Search for the cell housing the specified text and yield its (x, y) center coordinate. 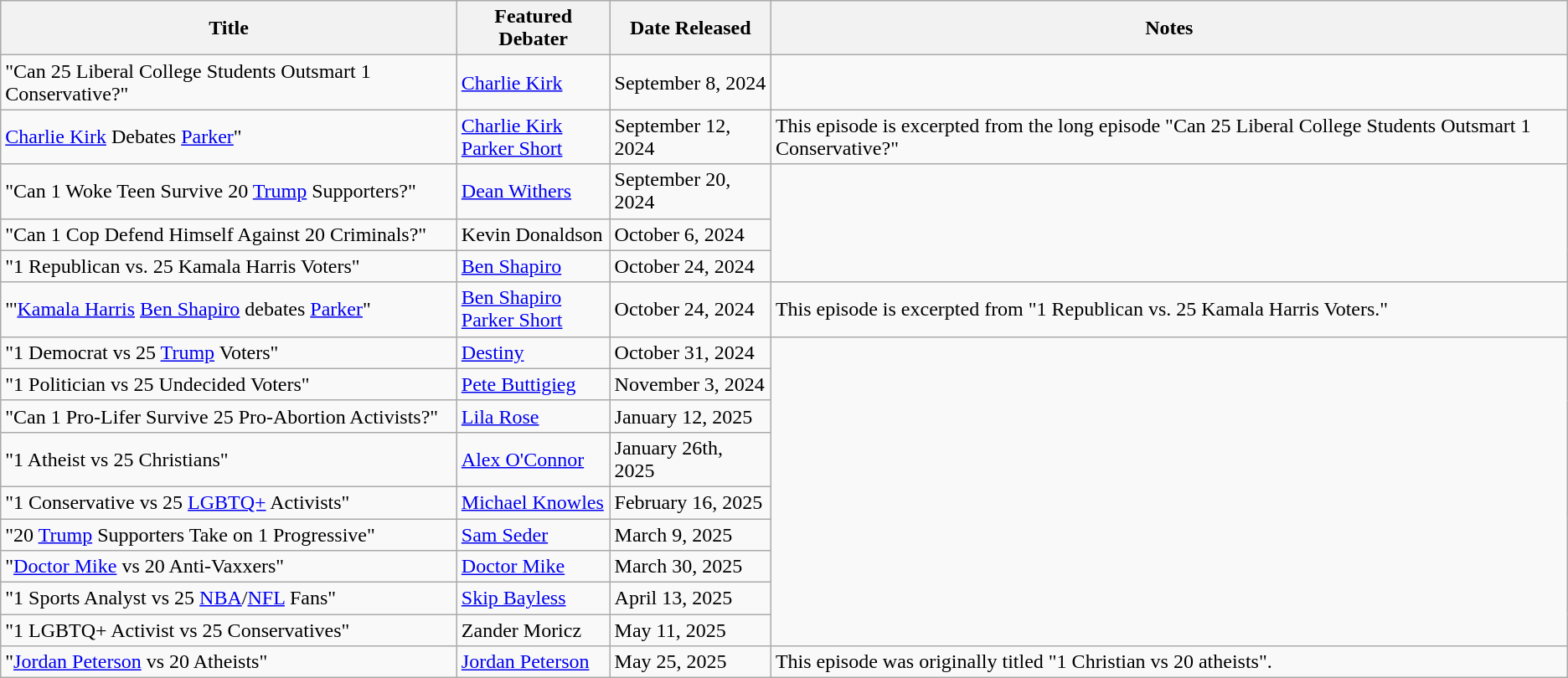
Jordan Peterson (533, 662)
Kevin Donaldson (533, 234)
September 12, 2024 (690, 137)
March 9, 2025 (690, 535)
May 11, 2025 (690, 630)
Pete Buttigieg (533, 384)
March 30, 2025 (690, 567)
Ben ShapiroParker Short (533, 310)
"Jordan Peterson vs 20 Atheists" (230, 662)
Destiny (533, 352)
Lila Rose (533, 416)
Skip Bayless (533, 598)
Alex O'Connor (533, 459)
"Can 25 Liberal College Students Outsmart 1 Conservative?" (230, 82)
Featured Debater (533, 28)
Charlie KirkParker Short (533, 137)
January 12, 2025 (690, 416)
This episode was originally titled "1 Christian vs 20 atheists". (1169, 662)
January 26th, 2025 (690, 459)
"Doctor Mike vs 20 Anti-Vaxxers" (230, 567)
"1 Sports Analyst vs 25 NBA/NFL Fans" (230, 598)
Sam Seder (533, 535)
"1 Democrat vs 25 Trump Voters" (230, 352)
This episode is excerpted from the long episode "Can 25 Liberal College Students Outsmart 1 Conservative?" (1169, 137)
February 16, 2025 (690, 502)
"'Kamala Harris Ben Shapiro debates Parker" (230, 310)
November 3, 2024 (690, 384)
September 20, 2024 (690, 191)
Charlie Kirk (533, 82)
"1 Atheist vs 25 Christians" (230, 459)
"1 Republican vs. 25 Kamala Harris Voters" (230, 266)
"Can 1 Pro-Lifer Survive 25 Pro-Abortion Activists?" (230, 416)
May 25, 2025 (690, 662)
Charlie Kirk Debates Parker" (230, 137)
Notes (1169, 28)
October 6, 2024 (690, 234)
"20 Trump Supporters Take on 1 Progressive" (230, 535)
Date Released (690, 28)
"1 LGBTQ+ Activist vs 25 Conservatives" (230, 630)
"1 Conservative vs 25 LGBTQ+ Activists" (230, 502)
This episode is excerpted from "1 Republican vs. 25 Kamala Harris Voters." (1169, 310)
September 8, 2024 (690, 82)
Dean Withers (533, 191)
"1 Politician vs 25 Undecided Voters" (230, 384)
April 13, 2025 (690, 598)
Doctor Mike (533, 567)
October 31, 2024 (690, 352)
"Can 1 Cop Defend Himself Against 20 Criminals?" (230, 234)
"Can 1 Woke Teen Survive 20 Trump Supporters?" (230, 191)
Title (230, 28)
Michael Knowles (533, 502)
Zander Moricz (533, 630)
Ben Shapiro (533, 266)
